Output the (X, Y) coordinate of the center of the cell containing the given text.  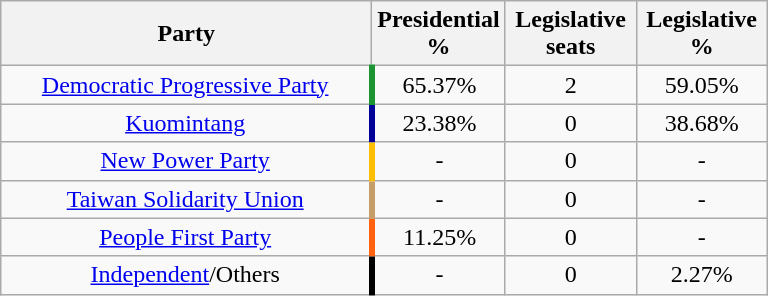
Independent/Others (186, 275)
11.25% (438, 237)
Party (186, 34)
People First Party (186, 237)
Democratic Progressive Party (186, 85)
65.37% (438, 85)
Legislative % (702, 34)
New Power Party (186, 161)
59.05% (702, 85)
2 (570, 85)
23.38% (438, 123)
Presidential % (438, 34)
2.27% (702, 275)
Legislative seats (570, 34)
Taiwan Solidarity Union (186, 199)
38.68% (702, 123)
Kuomintang (186, 123)
